Return the (X, Y) coordinate for the center point of the cell that contains the specified text.  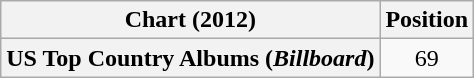
US Top Country Albums (Billboard) (190, 58)
Chart (2012) (190, 20)
69 (427, 58)
Position (427, 20)
